Find where the given text appears and provide that cell's center as (X, Y) coordinate. 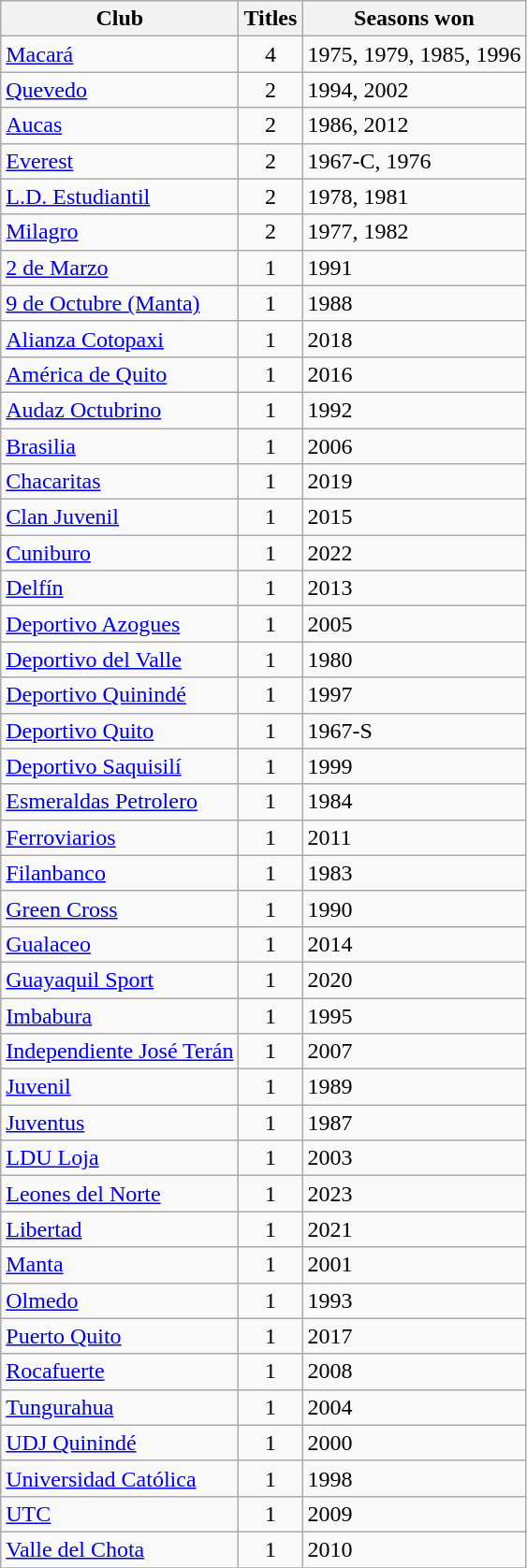
Rocafuerte (120, 1372)
2 de Marzo (120, 268)
Deportivo del Valle (120, 660)
2020 (414, 980)
Chacaritas (120, 482)
Titles (271, 19)
América de Quito (120, 374)
Manta (120, 1265)
1990 (414, 908)
Guayaquil Sport (120, 980)
Deportivo Quinindé (120, 695)
UTC (120, 1514)
Club (120, 19)
2000 (414, 1443)
1986, 2012 (414, 125)
Aucas (120, 125)
Juvenil (120, 1087)
2005 (414, 624)
Imbabura (120, 1015)
1988 (414, 303)
2007 (414, 1052)
2013 (414, 588)
1987 (414, 1123)
2018 (414, 339)
Esmeraldas Petrolero (120, 802)
Libertad (120, 1229)
2003 (414, 1158)
9 de Octubre (Manta) (120, 303)
1975, 1979, 1985, 1996 (414, 54)
2004 (414, 1407)
2023 (414, 1194)
Filanbanco (120, 873)
L.D. Estudiantil (120, 196)
1998 (414, 1478)
Clan Juvenil (120, 517)
LDU Loja (120, 1158)
2001 (414, 1265)
1967-S (414, 731)
Macará (120, 54)
Universidad Católica (120, 1478)
Delfín (120, 588)
Gualaceo (120, 944)
1983 (414, 873)
Brasilia (120, 446)
Tungurahua (120, 1407)
1993 (414, 1300)
Leones del Norte (120, 1194)
2015 (414, 517)
Everest (120, 161)
UDJ Quinindé (120, 1443)
1978, 1981 (414, 196)
Olmedo (120, 1300)
Ferroviarios (120, 837)
Green Cross (120, 908)
Deportivo Quito (120, 731)
Puerto Quito (120, 1336)
2014 (414, 944)
1984 (414, 802)
1994, 2002 (414, 90)
1967-C, 1976 (414, 161)
4 (271, 54)
Seasons won (414, 19)
2022 (414, 553)
2006 (414, 446)
2010 (414, 1549)
2009 (414, 1514)
1992 (414, 410)
Cuniburo (120, 553)
2017 (414, 1336)
2021 (414, 1229)
1997 (414, 695)
Milagro (120, 232)
1980 (414, 660)
1995 (414, 1015)
Quevedo (120, 90)
2011 (414, 837)
Alianza Cotopaxi (120, 339)
Audaz Octubrino (120, 410)
Deportivo Azogues (120, 624)
Juventus (120, 1123)
Deportivo Saquisilí (120, 766)
2016 (414, 374)
1991 (414, 268)
2019 (414, 482)
Independiente José Terán (120, 1052)
1989 (414, 1087)
2008 (414, 1372)
Valle del Chota (120, 1549)
1999 (414, 766)
1977, 1982 (414, 232)
